Scan for the cell matching the given text and deliver its (x, y) coordinate at center. 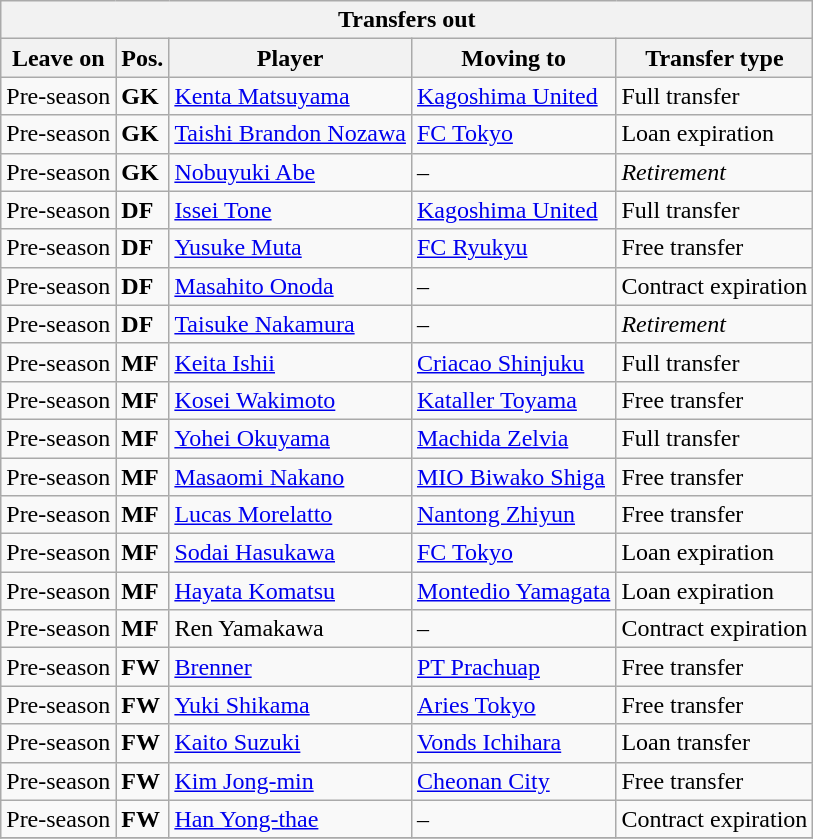
Masaomi Nakano (290, 477)
Montedio Yamagata (513, 591)
Vonds Ichihara (513, 743)
Ren Yamakawa (290, 629)
Transfer type (714, 58)
Moving to (513, 58)
Kosei Wakimoto (290, 400)
Keita Ishii (290, 362)
Criacao Shinjuku (513, 362)
Leave on (58, 58)
Kaito Suzuki (290, 743)
Lucas Morelatto (290, 515)
Kataller Toyama (513, 400)
Yusuke Muta (290, 248)
Yuki Shikama (290, 705)
Hayata Komatsu (290, 591)
Masahito Onoda (290, 286)
MIO Biwako Shiga (513, 477)
Kim Jong-min (290, 781)
Yohei Okuyama (290, 438)
Cheonan City (513, 781)
Nobuyuki Abe (290, 172)
Han Yong-thae (290, 819)
Nantong Zhiyun (513, 515)
PT Prachuap (513, 667)
Taisuke Nakamura (290, 324)
Aries Tokyo (513, 705)
FC Ryukyu (513, 248)
Brenner (290, 667)
Player (290, 58)
Issei Tone (290, 210)
Machida Zelvia (513, 438)
Kenta Matsuyama (290, 96)
Transfers out (407, 20)
Taishi Brandon Nozawa (290, 134)
Sodai Hasukawa (290, 553)
Pos. (142, 58)
Loan transfer (714, 743)
